Locate the cell with the specified text and output its (X, Y) center coordinate. 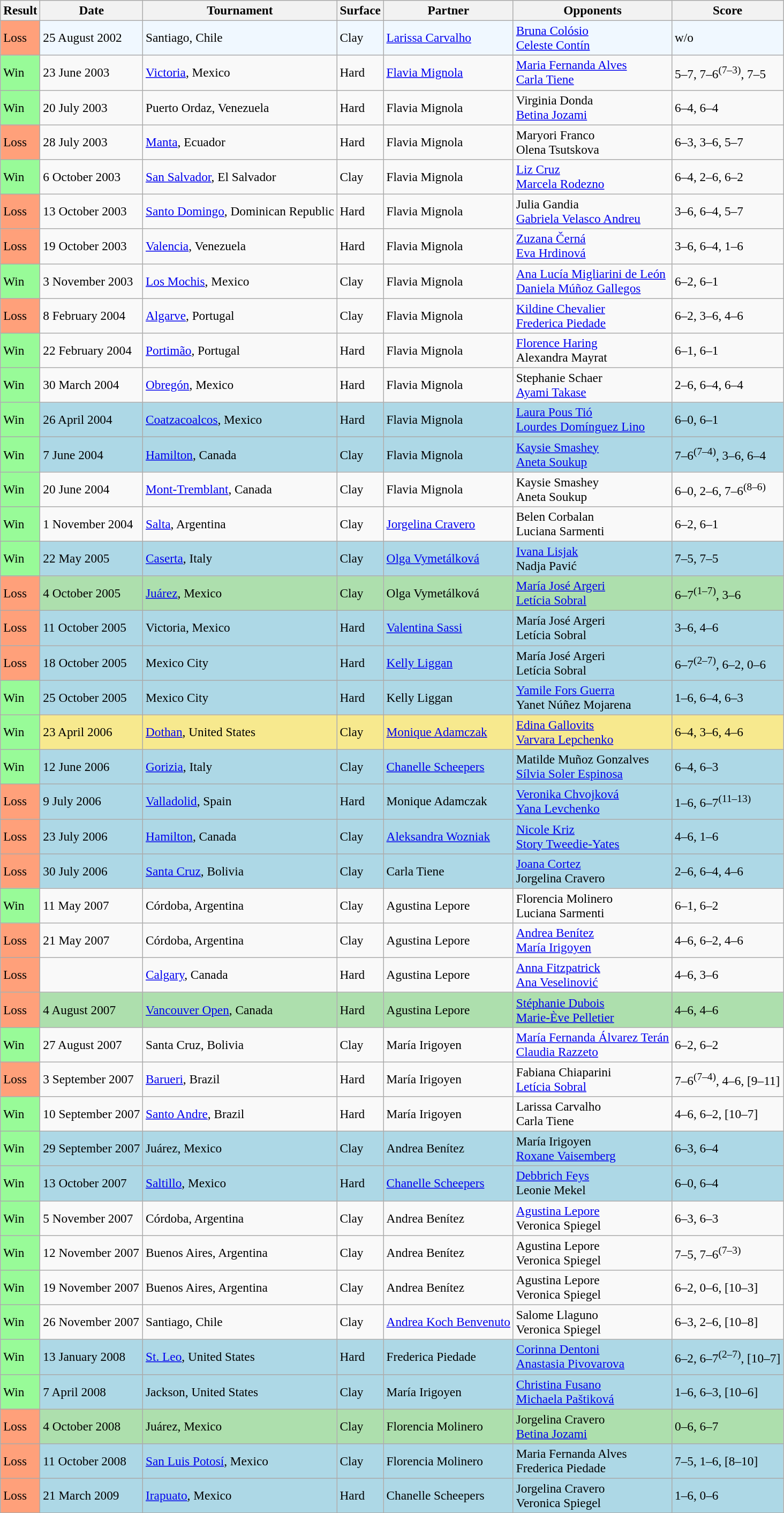
Salome Llaguno Veronica Spiegel (592, 1322)
27 August 2007 (92, 1045)
Bruna Colósio Celeste Contín (592, 38)
Tournament (240, 10)
13 October 2007 (92, 1183)
4 August 2007 (92, 1009)
Partner (448, 10)
Valencia, Venezuela (240, 246)
21 March 2009 (92, 1496)
29 September 2007 (92, 1149)
Portimão, Portugal (240, 350)
23 July 2006 (92, 836)
6–0, 6–4 (728, 1183)
w/o (728, 38)
Obregón, Mexico (240, 385)
7–5, 7–6(7–3) (728, 1253)
12 June 2006 (92, 766)
18 October 2005 (92, 662)
Salta, Argentina (240, 524)
Ivana Lisjak Nadja Pavić (592, 558)
Matilde Muñoz Gonzalves Sílvia Soler Espinosa (592, 766)
Opponents (592, 10)
Julia Gandia Gabriela Velasco Andreu (592, 211)
11 October 2008 (92, 1460)
Edina Gallovits Varvara Lepchenko (592, 732)
Los Mochis, Mexico (240, 281)
Anna Fitzpatrick Ana Veselinović (592, 975)
19 November 2007 (92, 1287)
Stéphanie Dubois Marie-Ève Pelletier (592, 1009)
Irapuato, Mexico (240, 1496)
6–3, 2–6, [10–8] (728, 1322)
1–6, 6–7(11–13) (728, 802)
Valentina Sassi (448, 628)
Saltillo, Mexico (240, 1183)
Gorizia, Italy (240, 766)
19 October 2003 (92, 246)
4 October 2008 (92, 1426)
6–4, 6–3 (728, 766)
Jorgelina Cravero (448, 524)
2–6, 6–4, 4–6 (728, 871)
20 July 2003 (92, 107)
26 November 2007 (92, 1322)
6–2, 6–7(2–7), [10–7] (728, 1357)
Mont-Tremblant, Canada (240, 489)
2–6, 6–4, 6–4 (728, 385)
Barueri, Brazil (240, 1079)
Santo Domingo, Dominican Republic (240, 211)
6 October 2003 (92, 177)
Debbrich Feys Leonie Mekel (592, 1183)
13 January 2008 (92, 1357)
Joana Cortez Jorgelina Cravero (592, 871)
3 September 2007 (92, 1079)
6–2, 0–6, [10–3] (728, 1287)
3 November 2003 (92, 281)
23 June 2003 (92, 73)
Algarve, Portugal (240, 315)
Jorgelina Cravero Betina Jozami (592, 1426)
6–1, 6–1 (728, 350)
San Luis Potosí, Mexico (240, 1460)
21 May 2007 (92, 940)
Maria Fernanda Alves Carla Tiene (592, 73)
Stephanie Schaer Ayami Takase (592, 385)
Caserta, Italy (240, 558)
Vancouver Open, Canada (240, 1009)
Valladolid, Spain (240, 802)
28 July 2003 (92, 141)
Surface (360, 10)
6–3, 6–3 (728, 1218)
25 August 2002 (92, 38)
26 April 2004 (92, 420)
6–7(1–7), 3–6 (728, 594)
Corinna Dentoni Anastasia Pivovarova (592, 1357)
Jackson, United States (240, 1392)
1–6, 0–6 (728, 1496)
María Fernanda Álvarez Terán Claudia Razzeto (592, 1045)
6–7(2–7), 6–2, 0–6 (728, 662)
25 October 2005 (92, 698)
Jorgelina Cravero Veronica Spiegel (592, 1496)
Kildine Chevalier Frederica Piedade (592, 315)
Maria Fernanda Alves Frederica Piedade (592, 1460)
Liz Cruz Marcela Rodezno (592, 177)
6–3, 3–6, 5–7 (728, 141)
Carla Tiene (448, 871)
5 November 2007 (92, 1218)
0–6, 6–7 (728, 1426)
Maryori Franco Olena Tsutskova (592, 141)
6–3, 6–4 (728, 1149)
6–2, 6–2 (728, 1045)
Veronika Chvojková Yana Levchenko (592, 802)
Virginia Donda Betina Jozami (592, 107)
11 October 2005 (92, 628)
7–6(7–4), 3–6, 6–4 (728, 454)
Larissa Carvalho (448, 38)
Florence Haring Alexandra Mayrat (592, 350)
Yamile Fors Guerra Yanet Núñez Mojarena (592, 698)
San Salvador, El Salvador (240, 177)
Santo Andre, Brazil (240, 1113)
Date (92, 10)
1–6, 6–3, [10–6] (728, 1392)
Coatzacoalcos, Mexico (240, 420)
4–6, 3–6 (728, 975)
Fabiana Chiaparini Letícia Sobral (592, 1079)
6–0, 6–1 (728, 420)
6–4, 3–6, 4–6 (728, 732)
Frederica Piedade (448, 1357)
30 July 2006 (92, 871)
1 November 2004 (92, 524)
23 April 2006 (92, 732)
Manta, Ecuador (240, 141)
Score (728, 10)
3–6, 4–6 (728, 628)
6–4, 2–6, 6–2 (728, 177)
20 June 2004 (92, 489)
3–6, 6–4, 5–7 (728, 211)
Nicole Kriz Story Tweedie-Yates (592, 836)
Zuzana Černá Eva Hrdinová (592, 246)
10 September 2007 (92, 1113)
1–6, 6–4, 6–3 (728, 698)
Larissa Carvalho Carla Tiene (592, 1113)
22 February 2004 (92, 350)
Christina Fusano Michaela Paštiková (592, 1392)
4–6, 1–6 (728, 836)
Andrea Koch Benvenuto (448, 1322)
7–5, 7–5 (728, 558)
13 October 2003 (92, 211)
6–2, 3–6, 4–6 (728, 315)
4–6, 6–2, [10–7] (728, 1113)
Florencia Molinero Luciana Sarmenti (592, 905)
7–5, 1–6, [8–10] (728, 1460)
5–7, 7–6(7–3), 7–5 (728, 73)
30 March 2004 (92, 385)
Andrea Benítez María Irigoyen (592, 940)
4–6, 4–6 (728, 1009)
11 May 2007 (92, 905)
María Irigoyen Roxane Vaisemberg (592, 1149)
8 February 2004 (92, 315)
6–4, 6–4 (728, 107)
St. Leo, United States (240, 1357)
22 May 2005 (92, 558)
Ana Lucía Migliarini de León Daniela Múñoz Gallegos (592, 281)
Calgary, Canada (240, 975)
Aleksandra Wozniak (448, 836)
7 June 2004 (92, 454)
4–6, 6–2, 4–6 (728, 940)
Result (20, 10)
12 November 2007 (92, 1253)
Puerto Ordaz, Venezuela (240, 107)
7 April 2008 (92, 1392)
6–0, 2–6, 7–6(8–6) (728, 489)
Dothan, United States (240, 732)
6–1, 6–2 (728, 905)
9 July 2006 (92, 802)
3–6, 6–4, 1–6 (728, 246)
Laura Pous Tió Lourdes Domínguez Lino (592, 420)
Belen Corbalan Luciana Sarmenti (592, 524)
4 October 2005 (92, 594)
7–6(7–4), 4–6, [9–11] (728, 1079)
